Scan for the cell matching the given text and deliver its [X, Y] coordinate at center. 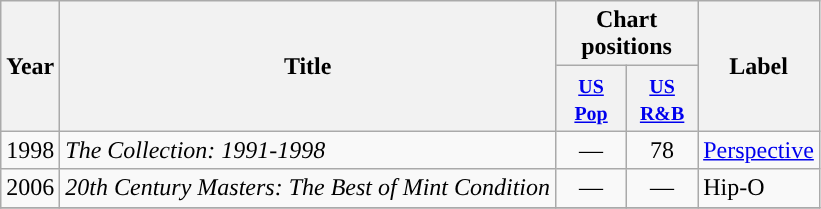
1998 [30, 150]
Label [759, 66]
Title [308, 66]
Year [30, 66]
Hip-O [759, 188]
The Collection: 1991-1998 [308, 150]
US Pop [592, 98]
20th Century Masters: The Best of Mint Condition [308, 188]
US R&B [662, 98]
78 [662, 150]
Perspective [759, 150]
2006 [30, 188]
Chart positions [627, 34]
